Locate the cell with the specified text and output its (X, Y) center coordinate. 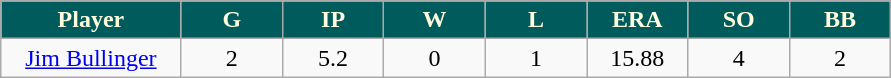
1 (536, 58)
4 (738, 58)
0 (434, 58)
BB (840, 20)
L (536, 20)
SO (738, 20)
Player (91, 20)
IP (332, 20)
Jim Bullinger (91, 58)
15.88 (638, 58)
5.2 (332, 58)
W (434, 20)
G (232, 20)
ERA (638, 20)
